Return the [X, Y] coordinate for the center point of the cell that contains the specified text.  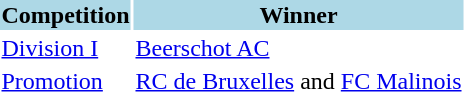
Winner [298, 15]
Beerschot AC [298, 48]
Division I [66, 48]
Competition [66, 15]
